For the text-containing cell, return its midpoint in [X, Y] coordinate format. 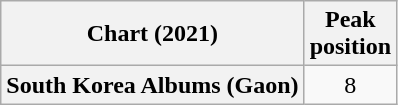
South Korea Albums (Gaon) [152, 85]
8 [350, 85]
Peakposition [350, 34]
Chart (2021) [152, 34]
